Scan for the cell matching the given text and deliver its [X, Y] coordinate at center. 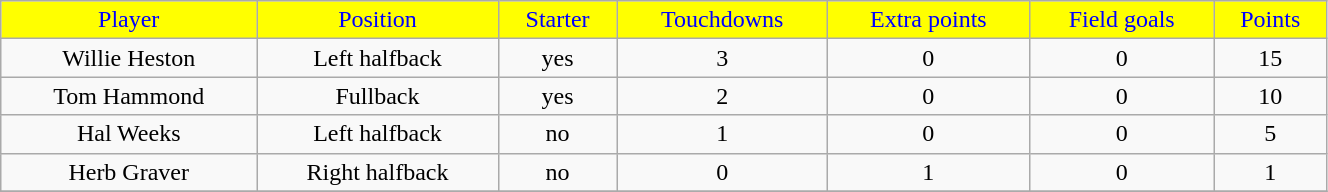
Fullback [378, 96]
Touchdowns [722, 20]
2 [722, 96]
Points [1270, 20]
Field goals [1122, 20]
Starter [558, 20]
3 [722, 58]
Player [129, 20]
Herb Graver [129, 172]
Position [378, 20]
Tom Hammond [129, 96]
15 [1270, 58]
Hal Weeks [129, 134]
10 [1270, 96]
Right halfback [378, 172]
Willie Heston [129, 58]
Extra points [929, 20]
5 [1270, 134]
